Output the [X, Y] coordinate of the center of the cell containing the given text.  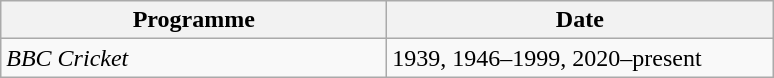
1939, 1946–1999, 2020–present [580, 58]
Date [580, 20]
BBC Cricket [194, 58]
Programme [194, 20]
